Detect which cell encompasses the target text, then output its (X, Y) center coordinate. 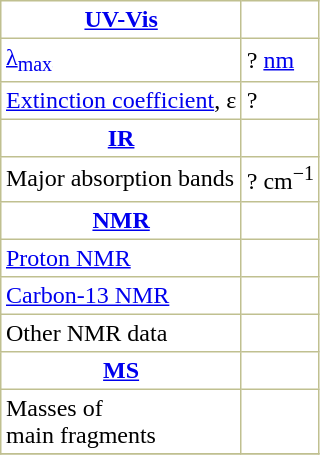
Major absorption bands (122, 179)
? (280, 101)
Extinction coefficient, ε (122, 101)
NMR (122, 220)
MS (122, 370)
λmax (122, 60)
? cm−1 (280, 179)
Masses of main fragments (122, 421)
Other NMR data (122, 333)
UV-Vis (122, 20)
Carbon-13 NMR (122, 295)
? nm (280, 60)
IR (122, 139)
Proton NMR (122, 258)
